From the cell containing the given text, extract its center point as [X, Y] coordinate. 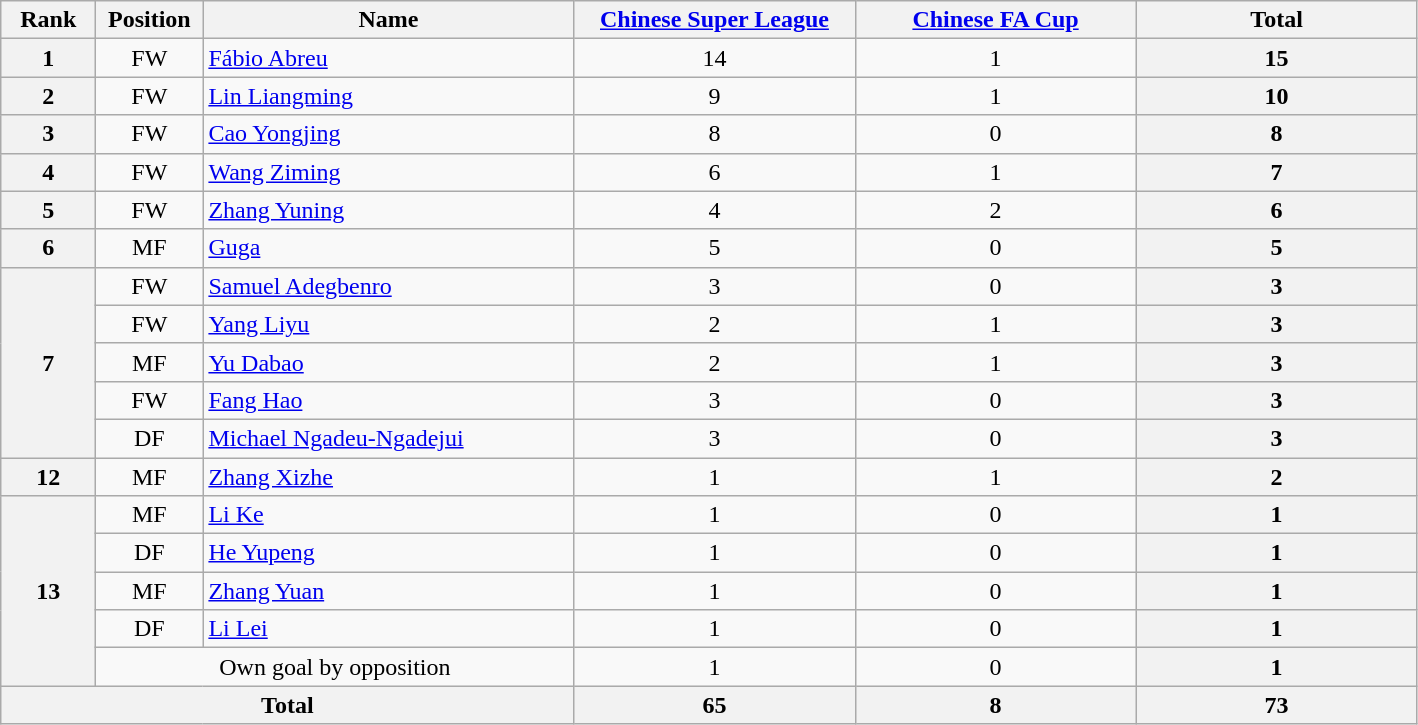
Li Ke [388, 515]
73 [1276, 705]
Zhang Xizhe [388, 477]
Lin Liangming [388, 96]
Chinese Super League [714, 20]
12 [48, 477]
Fábio Abreu [388, 58]
65 [714, 705]
Cao Yongjing [388, 134]
Name [388, 20]
Michael Ngadeu-Ngadejui [388, 438]
Yang Liyu [388, 324]
Samuel Adegbenro [388, 286]
Own goal by opposition [335, 667]
He Yupeng [388, 553]
Zhang Yuan [388, 591]
13 [48, 591]
Li Lei [388, 629]
Zhang Yuning [388, 210]
Position [150, 20]
Guga [388, 248]
10 [1276, 96]
15 [1276, 58]
Wang Ziming [388, 172]
Fang Hao [388, 400]
14 [714, 58]
Yu Dabao [388, 362]
Chinese FA Cup [996, 20]
9 [714, 96]
Rank [48, 20]
